Return (X, Y) of the center of cell containing provided text 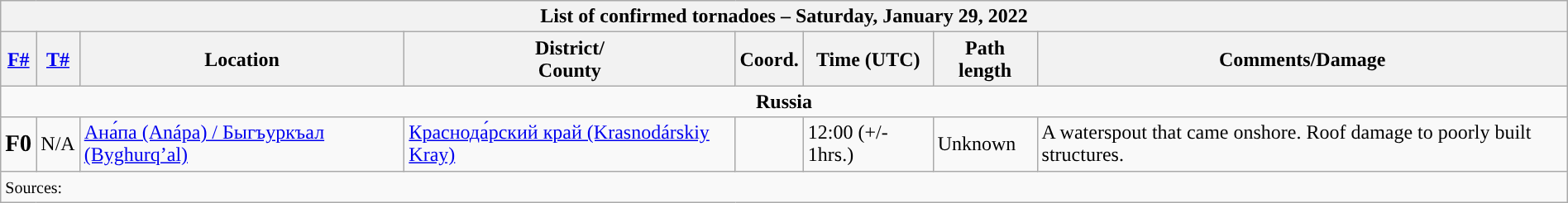
T# (58, 59)
Location (241, 59)
Time (UTC) (868, 59)
F0 (18, 144)
Russia (784, 101)
Sources: (784, 186)
District/County (570, 59)
Unknown (985, 144)
Краснода́рский край (Krasnodárskiy Kray) (570, 144)
Path length (985, 59)
F# (18, 59)
List of confirmed tornadoes – Saturday, January 29, 2022 (784, 17)
12:00 (+/- 1hrs.) (868, 144)
A waterspout that came onshore. Roof damage to poorly built structures. (1302, 144)
N/A (58, 144)
Comments/Damage (1302, 59)
Ана́па (Anápa) / Быгъуркъал (Byghurq’al) (241, 144)
Coord. (769, 59)
